For the text-containing cell, return its midpoint in (x, y) coordinate format. 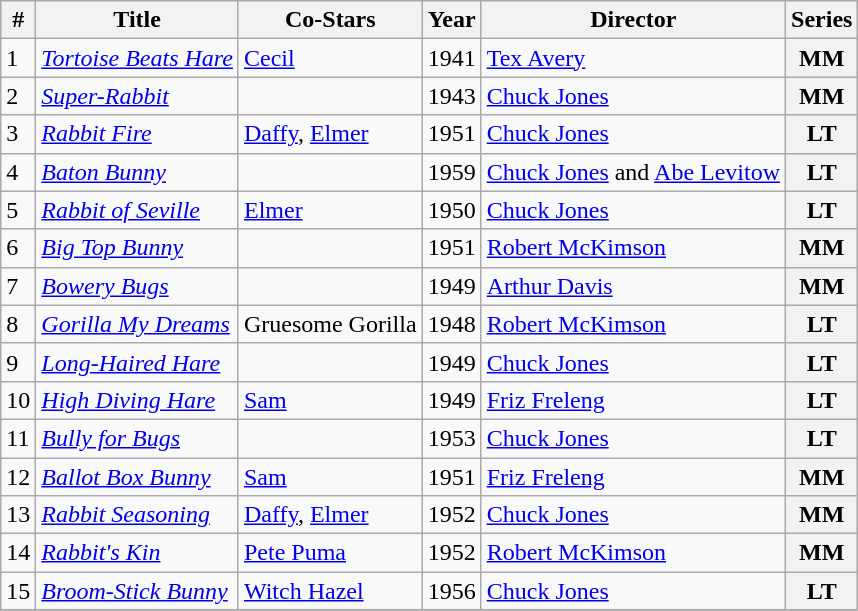
5 (18, 210)
Super-Rabbit (138, 96)
8 (18, 324)
1959 (452, 172)
4 (18, 172)
Pete Puma (330, 553)
Rabbit Fire (138, 134)
Tortoise Beats Hare (138, 58)
Witch Hazel (330, 591)
Rabbit of Seville (138, 210)
1956 (452, 591)
Tex Avery (633, 58)
Ballot Box Bunny (138, 477)
1950 (452, 210)
1941 (452, 58)
10 (18, 400)
13 (18, 515)
# (18, 20)
Title (138, 20)
2 (18, 96)
Broom-Stick Bunny (138, 591)
Cecil (330, 58)
Series (822, 20)
15 (18, 591)
1943 (452, 96)
Gorilla My Dreams (138, 324)
Big Top Bunny (138, 248)
9 (18, 362)
Year (452, 20)
Arthur Davis (633, 286)
3 (18, 134)
Chuck Jones and Abe Levitow (633, 172)
Gruesome Gorilla (330, 324)
Bowery Bugs (138, 286)
High Diving Hare (138, 400)
Rabbit's Kin (138, 553)
Director (633, 20)
14 (18, 553)
12 (18, 477)
11 (18, 438)
1953 (452, 438)
Baton Bunny (138, 172)
6 (18, 248)
7 (18, 286)
Bully for Bugs (138, 438)
1 (18, 58)
Rabbit Seasoning (138, 515)
Co-Stars (330, 20)
Long-Haired Hare (138, 362)
1948 (452, 324)
Elmer (330, 210)
